Pinpoint the cell where the given text exists, returning its [X, Y] midpoint coordinate. 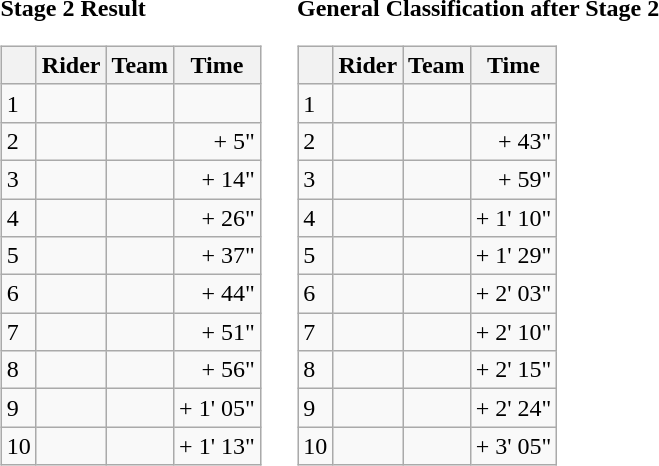
+ 1' 13" [218, 446]
+ 3' 05" [514, 446]
+ 37" [218, 256]
+ 1' 10" [514, 217]
+ 14" [218, 179]
+ 2' 10" [514, 332]
+ 2' 03" [514, 294]
+ 2' 15" [514, 370]
+ 2' 24" [514, 408]
+ 59" [514, 179]
+ 43" [514, 141]
+ 1' 05" [218, 408]
+ 26" [218, 217]
+ 56" [218, 370]
+ 44" [218, 294]
+ 51" [218, 332]
+ 5" [218, 141]
+ 1' 29" [514, 256]
